Locate the cell with the specified text and output its [x, y] center coordinate. 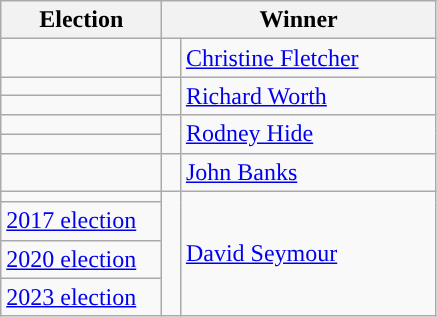
2023 election [82, 297]
Rodney Hide [308, 134]
2020 election [82, 259]
Richard Worth [308, 96]
2017 election [82, 221]
Christine Fletcher [308, 58]
John Banks [308, 172]
Winner [299, 20]
Election [82, 20]
David Seymour [308, 254]
